Locate the cell with the specified text and output its [x, y] center coordinate. 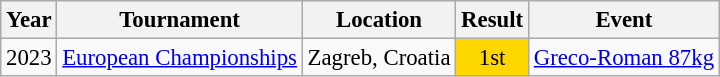
Tournament [180, 20]
European Championships [180, 58]
Event [624, 20]
2023 [29, 58]
1st [492, 58]
Result [492, 20]
Zagreb, Croatia [379, 58]
Greco-Roman 87kg [624, 58]
Year [29, 20]
Location [379, 20]
